From the cell containing the given text, extract its center point as [x, y] coordinate. 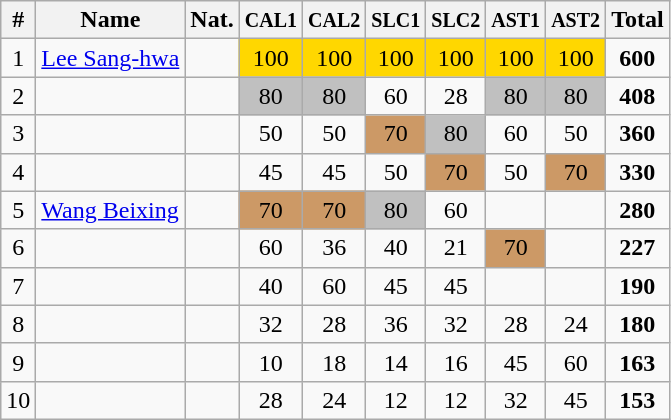
5 [18, 210]
190 [638, 286]
AST1 [516, 20]
330 [638, 172]
408 [638, 96]
CAL1 [270, 20]
9 [18, 362]
360 [638, 134]
Nat. [212, 20]
153 [638, 400]
227 [638, 248]
180 [638, 324]
280 [638, 210]
16 [456, 362]
7 [18, 286]
Total [638, 20]
AST2 [576, 20]
21 [456, 248]
6 [18, 248]
18 [334, 362]
Lee Sang-hwa [110, 58]
4 [18, 172]
3 [18, 134]
CAL2 [334, 20]
SLC2 [456, 20]
163 [638, 362]
1 [18, 58]
Wang Beixing [110, 210]
8 [18, 324]
2 [18, 96]
Name [110, 20]
# [18, 20]
600 [638, 58]
SLC1 [396, 20]
14 [396, 362]
